Determine the (x, y) coordinate at the center of the cell enclosing the given text.  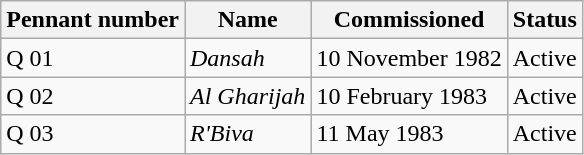
Al Gharijah (247, 96)
10 November 1982 (409, 58)
11 May 1983 (409, 134)
Q 02 (93, 96)
10 February 1983 (409, 96)
Dansah (247, 58)
Q 03 (93, 134)
Name (247, 20)
R'Biva (247, 134)
Status (544, 20)
Q 01 (93, 58)
Commissioned (409, 20)
Pennant number (93, 20)
